Return the (x, y) coordinate for the center point of the cell that contains the specified text.  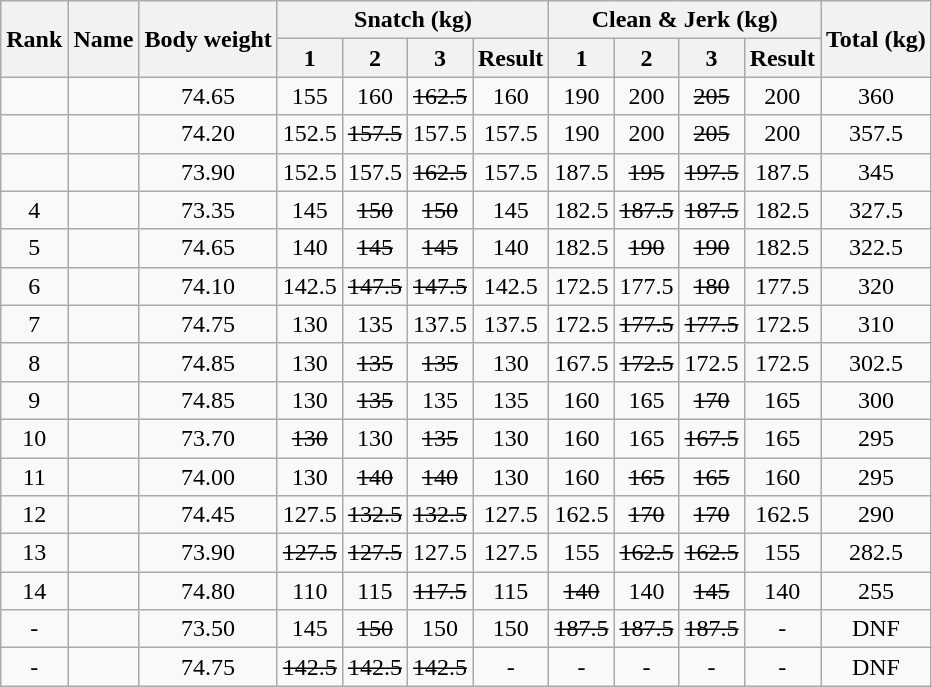
Clean & Jerk (kg) (685, 20)
74.20 (208, 134)
Snatch (kg) (413, 20)
73.35 (208, 210)
74.10 (208, 286)
6 (34, 286)
11 (34, 477)
9 (34, 400)
8 (34, 362)
357.5 (876, 134)
73.70 (208, 438)
300 (876, 400)
290 (876, 515)
12 (34, 515)
197.5 (712, 172)
74.45 (208, 515)
345 (876, 172)
110 (310, 591)
7 (34, 324)
302.5 (876, 362)
5 (34, 248)
74.00 (208, 477)
73.50 (208, 629)
74.80 (208, 591)
Total (kg) (876, 39)
180 (712, 286)
320 (876, 286)
195 (646, 172)
10 (34, 438)
360 (876, 96)
282.5 (876, 553)
13 (34, 553)
310 (876, 324)
327.5 (876, 210)
14 (34, 591)
Body weight (208, 39)
Rank (34, 39)
117.5 (440, 591)
255 (876, 591)
4 (34, 210)
322.5 (876, 248)
Name (104, 39)
